Return the [x, y] coordinate for the center point of the cell that contains the specified text.  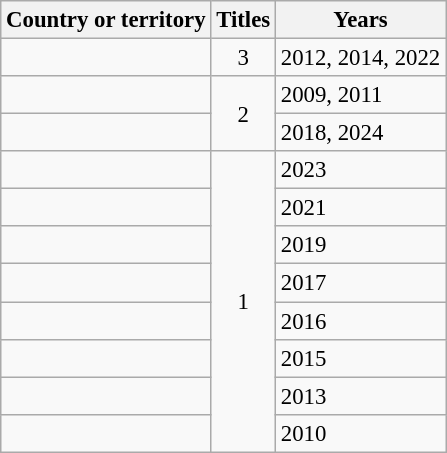
2009, 2011 [360, 95]
1 [244, 302]
2018, 2024 [360, 133]
2017 [360, 283]
3 [244, 58]
2010 [360, 433]
2021 [360, 208]
Titles [244, 20]
2023 [360, 170]
2013 [360, 396]
2015 [360, 358]
Years [360, 20]
2012, 2014, 2022 [360, 58]
2016 [360, 321]
Country or territory [106, 20]
2019 [360, 245]
2 [244, 114]
